Return [x, y] of the center of cell containing provided text 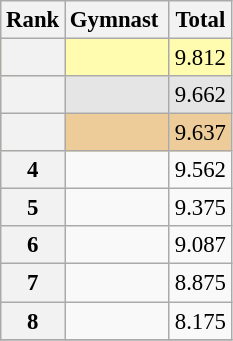
Rank [33, 20]
5 [33, 208]
9.812 [200, 58]
Gymnast [118, 20]
9.087 [200, 245]
9.662 [200, 95]
9.637 [200, 133]
7 [33, 283]
9.562 [200, 170]
6 [33, 245]
9.375 [200, 208]
8.175 [200, 321]
Total [200, 20]
4 [33, 170]
8.875 [200, 283]
8 [33, 321]
